Provide the (X, Y) coordinate of the cell's center where the given text is located.  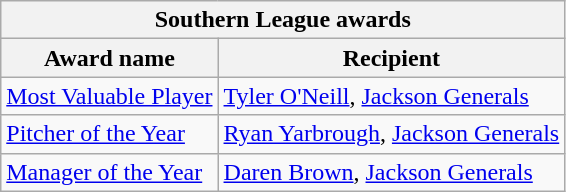
Tyler O'Neill, Jackson Generals (392, 96)
Manager of the Year (110, 172)
Recipient (392, 58)
Daren Brown, Jackson Generals (392, 172)
Most Valuable Player (110, 96)
Pitcher of the Year (110, 134)
Ryan Yarbrough, Jackson Generals (392, 134)
Southern League awards (283, 20)
Award name (110, 58)
